Identify which cell holds the provided text, then report its [x, y] central coordinate. 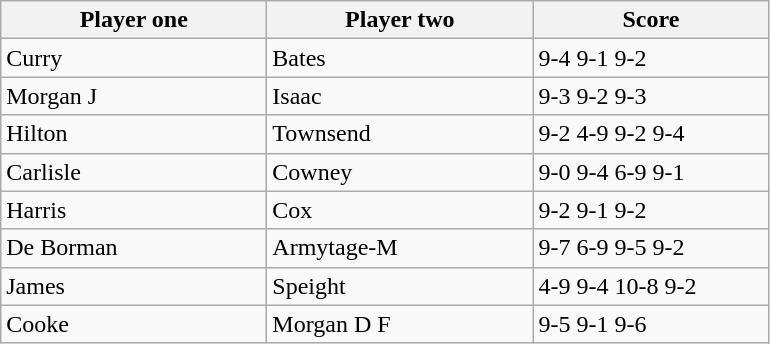
Score [651, 20]
Hilton [134, 134]
Player two [400, 20]
Speight [400, 286]
Cowney [400, 172]
Townsend [400, 134]
4-9 9-4 10-8 9-2 [651, 286]
Morgan D F [400, 324]
9-4 9-1 9-2 [651, 58]
Harris [134, 210]
Armytage-M [400, 248]
9-0 9-4 6-9 9-1 [651, 172]
Curry [134, 58]
Cox [400, 210]
9-7 6-9 9-5 9-2 [651, 248]
Morgan J [134, 96]
Isaac [400, 96]
Player one [134, 20]
Bates [400, 58]
Cooke [134, 324]
James [134, 286]
9-2 9-1 9-2 [651, 210]
9-2 4-9 9-2 9-4 [651, 134]
De Borman [134, 248]
9-3 9-2 9-3 [651, 96]
9-5 9-1 9-6 [651, 324]
Carlisle [134, 172]
